Locate the cell with the specified text and output its (x, y) center coordinate. 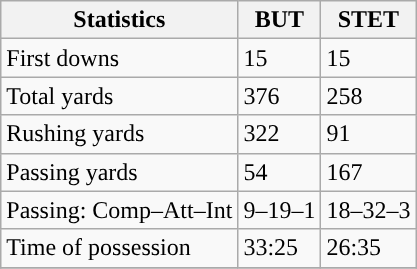
167 (368, 172)
BUT (280, 20)
Rushing yards (120, 134)
Statistics (120, 20)
322 (280, 134)
91 (368, 134)
Passing: Comp–Att–Int (120, 210)
33:25 (280, 248)
258 (368, 96)
STET (368, 20)
376 (280, 96)
Passing yards (120, 172)
54 (280, 172)
Time of possession (120, 248)
First downs (120, 58)
Total yards (120, 96)
26:35 (368, 248)
18–32–3 (368, 210)
9–19–1 (280, 210)
